Identify which cell holds the provided text, then report its [X, Y] central coordinate. 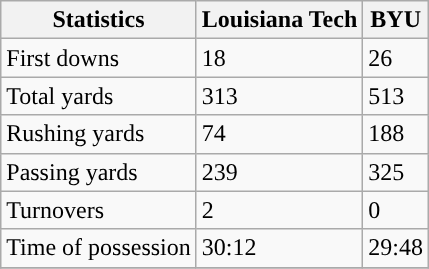
BYU [396, 20]
29:48 [396, 248]
Statistics [99, 20]
Rushing yards [99, 134]
Total yards [99, 96]
First downs [99, 58]
239 [279, 172]
Louisiana Tech [279, 20]
513 [396, 96]
0 [396, 210]
74 [279, 134]
188 [396, 134]
2 [279, 210]
325 [396, 172]
26 [396, 58]
Passing yards [99, 172]
Turnovers [99, 210]
313 [279, 96]
18 [279, 58]
Time of possession [99, 248]
30:12 [279, 248]
